Identify which cell holds the provided text, then report its (x, y) central coordinate. 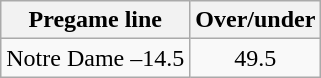
Notre Dame –14.5 (96, 58)
49.5 (256, 58)
Over/under (256, 20)
Pregame line (96, 20)
